Search for the cell housing the specified text and yield its [x, y] center coordinate. 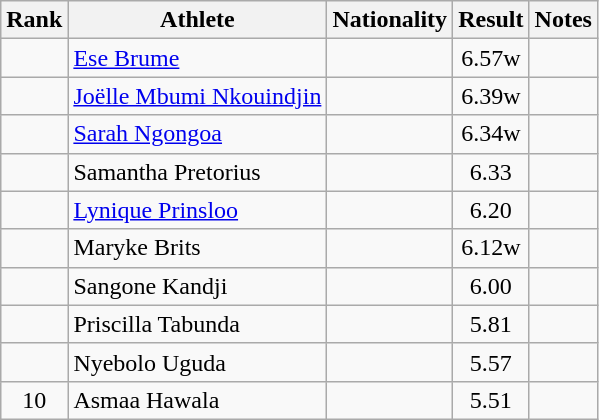
Samantha Pretorius [198, 172]
6.12w [491, 248]
5.81 [491, 324]
Nationality [390, 20]
Notes [563, 20]
Maryke Brits [198, 248]
6.39w [491, 96]
10 [34, 400]
Rank [34, 20]
6.33 [491, 172]
Nyebolo Uguda [198, 362]
5.57 [491, 362]
6.57w [491, 58]
5.51 [491, 400]
Sarah Ngongoa [198, 134]
Athlete [198, 20]
Result [491, 20]
Joëlle Mbumi Nkouindjin [198, 96]
6.34w [491, 134]
Priscilla Tabunda [198, 324]
Ese Brume [198, 58]
Sangone Kandji [198, 286]
6.20 [491, 210]
Asmaa Hawala [198, 400]
6.00 [491, 286]
Lynique Prinsloo [198, 210]
